Determine the (x, y) coordinate at the center of the cell enclosing the given text.  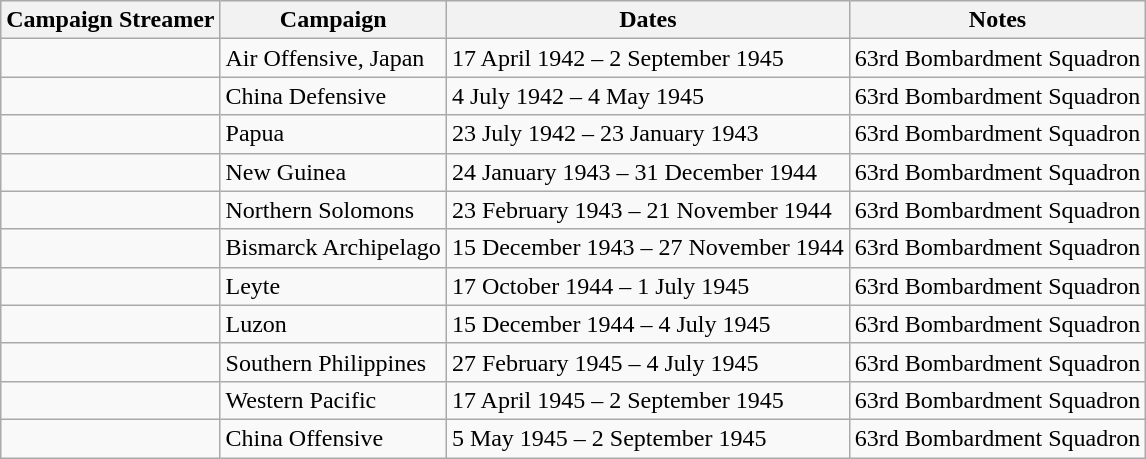
17 April 1942 – 2 September 1945 (648, 58)
Western Pacific (333, 400)
Leyte (333, 286)
15 December 1943 – 27 November 1944 (648, 248)
23 February 1943 – 21 November 1944 (648, 210)
27 February 1945 – 4 July 1945 (648, 362)
23 July 1942 – 23 January 1943 (648, 134)
5 May 1945 – 2 September 1945 (648, 438)
17 April 1945 – 2 September 1945 (648, 400)
Southern Philippines (333, 362)
Northern Solomons (333, 210)
Notes (997, 20)
Air Offensive, Japan (333, 58)
24 January 1943 – 31 December 1944 (648, 172)
Campaign Streamer (110, 20)
New Guinea (333, 172)
Campaign (333, 20)
Dates (648, 20)
China Offensive (333, 438)
Bismarck Archipelago (333, 248)
17 October 1944 – 1 July 1945 (648, 286)
Luzon (333, 324)
Papua (333, 134)
15 December 1944 – 4 July 1945 (648, 324)
China Defensive (333, 96)
4 July 1942 – 4 May 1945 (648, 96)
